Return the [X, Y] coordinate for the center point of the cell that contains the specified text.  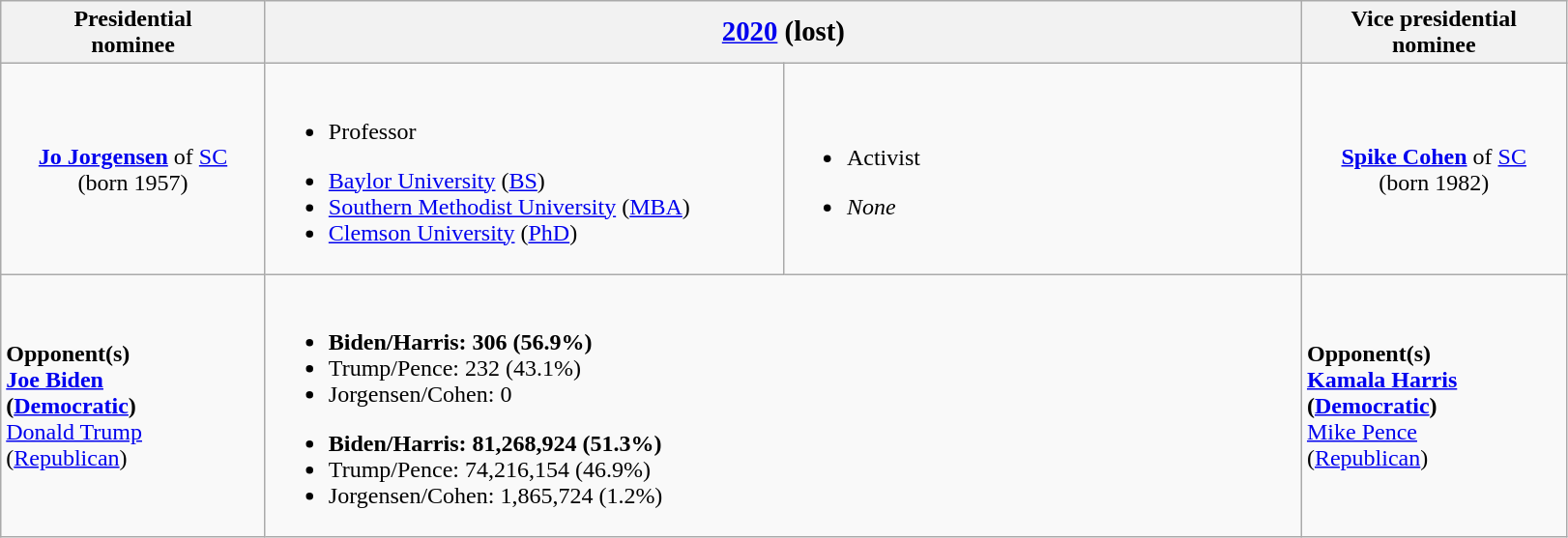
Opponent(s)Kamala Harris(Democratic)Mike Pence(Republican) [1434, 406]
Vice presidentialnominee [1434, 33]
Spike Cohen of SC(born 1982) [1434, 169]
ProfessorBaylor University (BS)Southern Methodist University (MBA)Clemson University (PhD) [524, 169]
Presidentialnominee [133, 33]
ActivistNone [1042, 169]
2020 (lost) [783, 33]
Opponent(s)Joe Biden(Democratic)Donald Trump(Republican) [133, 406]
Jo Jorgensen of SC(born 1957) [133, 169]
